Extract the [x, y] coordinate from the center of the cell holding the provided text.  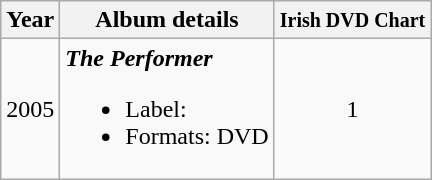
2005 [30, 109]
Year [30, 20]
Irish DVD Chart [352, 20]
Album details [167, 20]
The PerformerLabel:Formats: DVD [167, 109]
1 [352, 109]
